Return [x, y] of the center of cell containing provided text 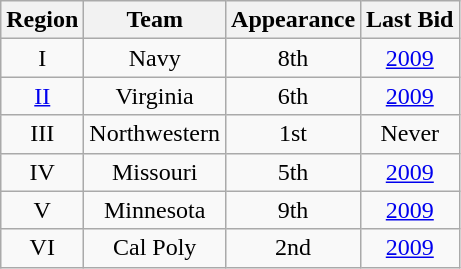
III [42, 134]
IV [42, 172]
I [42, 58]
2nd [294, 248]
Minnesota [155, 210]
Missouri [155, 172]
V [42, 210]
9th [294, 210]
Last Bid [410, 20]
Region [42, 20]
II [42, 96]
Virginia [155, 96]
Appearance [294, 20]
VI [42, 248]
6th [294, 96]
8th [294, 58]
Northwestern [155, 134]
1st [294, 134]
Cal Poly [155, 248]
5th [294, 172]
Navy [155, 58]
Team [155, 20]
Never [410, 134]
